Capture the cell that displays the provided text and extract its (X, Y) central coordinate. 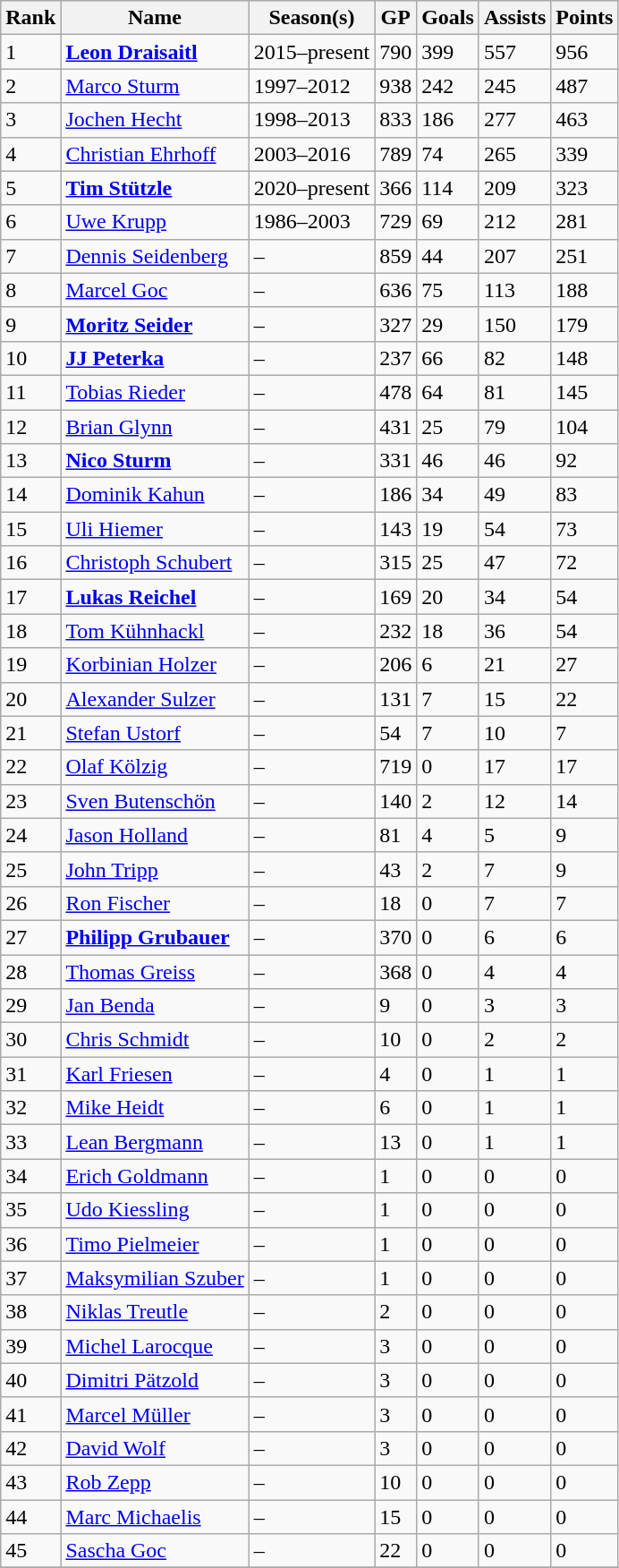
242 (448, 86)
32 (30, 1108)
Uwe Krupp (155, 222)
145 (585, 392)
Jochen Hecht (155, 120)
Points (585, 18)
Assists (514, 18)
Marcel Müller (155, 1414)
82 (514, 358)
Christian Ehrhoff (155, 154)
41 (30, 1414)
Udo Kiessling (155, 1210)
Tim Stützle (155, 188)
140 (395, 801)
366 (395, 188)
28 (30, 971)
557 (514, 52)
24 (30, 835)
Name (155, 18)
1998–2013 (311, 120)
251 (585, 256)
Sascha Goc (155, 1551)
339 (585, 154)
Stefan Ustorf (155, 733)
209 (514, 188)
26 (30, 903)
79 (514, 427)
Dennis Seidenberg (155, 256)
Brian Glynn (155, 427)
Marcel Goc (155, 290)
323 (585, 188)
237 (395, 358)
Jason Holland (155, 835)
729 (395, 222)
Maksymilian Szuber (155, 1278)
Season(s) (311, 18)
2003–2016 (311, 154)
169 (395, 597)
Timo Pielmeier (155, 1244)
David Wolf (155, 1448)
265 (514, 154)
69 (448, 222)
859 (395, 256)
104 (585, 427)
179 (585, 324)
1986–2003 (311, 222)
49 (514, 495)
833 (395, 120)
232 (395, 631)
143 (395, 529)
2015–present (311, 52)
1997–2012 (311, 86)
368 (395, 971)
207 (514, 256)
38 (30, 1312)
114 (448, 188)
636 (395, 290)
131 (395, 699)
Christoph Schubert (155, 563)
John Tripp (155, 869)
Erich Goldmann (155, 1176)
45 (30, 1551)
73 (585, 529)
431 (395, 427)
790 (395, 52)
75 (448, 290)
277 (514, 120)
Jan Benda (155, 1006)
72 (585, 563)
39 (30, 1346)
Olaf Kölzig (155, 767)
Karl Friesen (155, 1074)
30 (30, 1040)
Marco Sturm (155, 86)
148 (585, 358)
Mike Heidt (155, 1108)
Michel Larocque (155, 1346)
Dimitri Pätzold (155, 1380)
331 (395, 461)
Tom Kühnhackl (155, 631)
113 (514, 290)
35 (30, 1210)
Nico Sturm (155, 461)
92 (585, 461)
33 (30, 1142)
Lean Bergmann (155, 1142)
GP (395, 18)
463 (585, 120)
Rank (30, 18)
Lukas Reichel (155, 597)
JJ Peterka (155, 358)
Tobias Rieder (155, 392)
245 (514, 86)
Niklas Treutle (155, 1312)
487 (585, 86)
11 (30, 392)
74 (448, 154)
Goals (448, 18)
789 (395, 154)
956 (585, 52)
Philipp Grubauer (155, 937)
Chris Schmidt (155, 1040)
399 (448, 52)
938 (395, 86)
23 (30, 801)
Korbinian Holzer (155, 665)
2020–present (311, 188)
Uli Hiemer (155, 529)
327 (395, 324)
Moritz Seider (155, 324)
Rob Zepp (155, 1482)
Ron Fischer (155, 903)
150 (514, 324)
370 (395, 937)
Alexander Sulzer (155, 699)
47 (514, 563)
315 (395, 563)
478 (395, 392)
31 (30, 1074)
66 (448, 358)
206 (395, 665)
37 (30, 1278)
64 (448, 392)
Thomas Greiss (155, 971)
83 (585, 495)
281 (585, 222)
42 (30, 1448)
188 (585, 290)
Marc Michaelis (155, 1517)
Dominik Kahun (155, 495)
8 (30, 290)
16 (30, 563)
719 (395, 767)
40 (30, 1380)
212 (514, 222)
Leon Draisaitl (155, 52)
Sven Butenschön (155, 801)
